Determine the (x, y) coordinate at the center of the cell enclosing the given text.  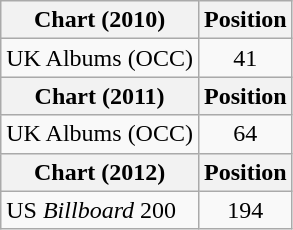
194 (245, 210)
Chart (2010) (100, 20)
Chart (2011) (100, 96)
US Billboard 200 (100, 210)
64 (245, 134)
Chart (2012) (100, 172)
41 (245, 58)
